From the cell containing the given text, extract its center point as (X, Y) coordinate. 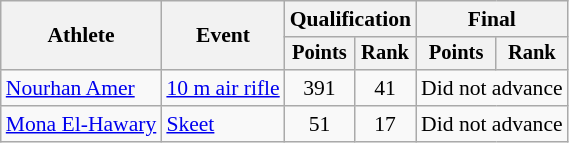
Athlete (82, 36)
Event (222, 36)
Final (492, 19)
Qualification (350, 19)
Mona El-Hawary (82, 124)
Skeet (222, 124)
10 m air rifle (222, 88)
Nourhan Amer (82, 88)
51 (320, 124)
41 (385, 88)
17 (385, 124)
391 (320, 88)
